Detect which cell encompasses the target text, then output its [X, Y] center coordinate. 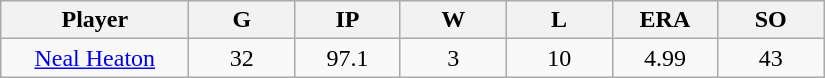
ERA [665, 20]
4.99 [665, 58]
IP [348, 20]
97.1 [348, 58]
W [453, 20]
32 [242, 58]
43 [771, 58]
10 [559, 58]
G [242, 20]
Neal Heaton [95, 58]
L [559, 20]
Player [95, 20]
SO [771, 20]
3 [453, 58]
